Identify which cell holds the provided text, then report its [x, y] central coordinate. 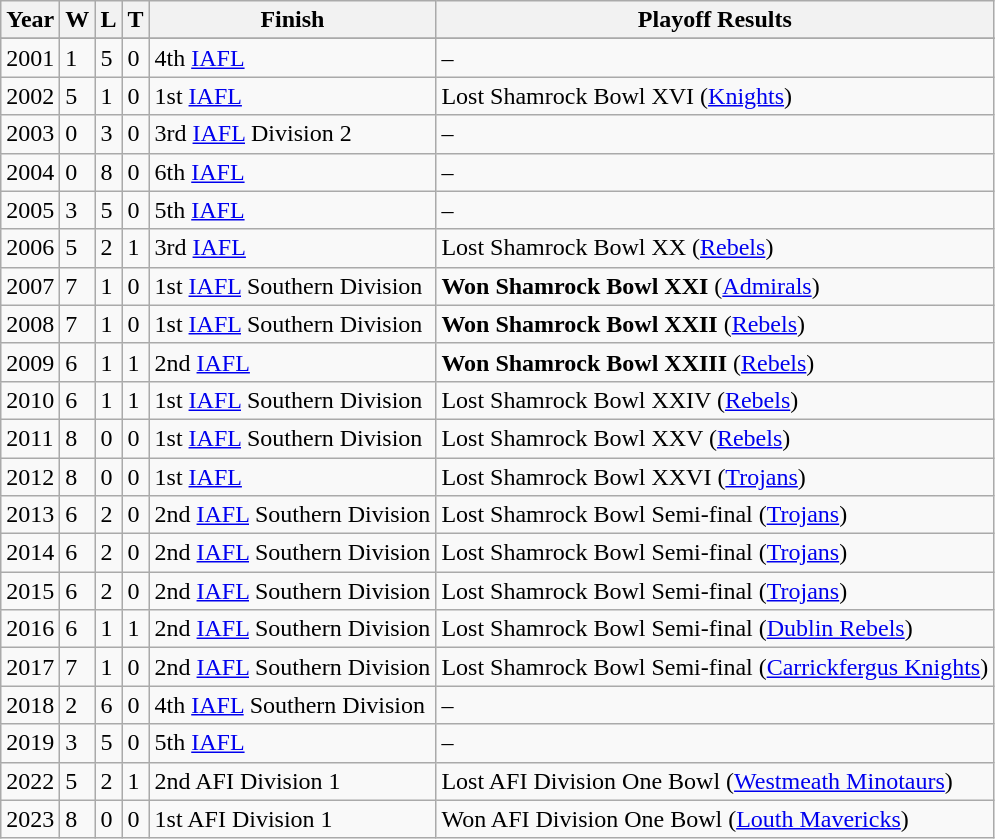
T [136, 20]
Lost Shamrock Bowl XXV (Rebels) [715, 438]
2nd IAFL [292, 362]
2012 [30, 477]
4th IAFL Southern Division [292, 705]
2003 [30, 134]
Lost Shamrock Bowl Semi-final (Dublin Rebels) [715, 629]
2008 [30, 324]
2013 [30, 515]
Lost Shamrock Bowl XX (Rebels) [715, 248]
2014 [30, 553]
4th IAFL [292, 58]
2022 [30, 781]
Year [30, 20]
2nd AFI Division 1 [292, 781]
2004 [30, 172]
2010 [30, 400]
Playoff Results [715, 20]
2001 [30, 58]
Lost AFI Division One Bowl (Westmeath Minotaurs) [715, 781]
2007 [30, 286]
2023 [30, 819]
2006 [30, 248]
Won Shamrock Bowl XXI (Admirals) [715, 286]
1st AFI Division 1 [292, 819]
Won Shamrock Bowl XXIII (Rebels) [715, 362]
2016 [30, 629]
3rd IAFL Division 2 [292, 134]
Won AFI Division One Bowl (Louth Mavericks) [715, 819]
2002 [30, 96]
Lost Shamrock Bowl Semi-final (Carrickfergus Knights) [715, 667]
6th IAFL [292, 172]
Lost Shamrock Bowl XVI (Knights) [715, 96]
2018 [30, 705]
2011 [30, 438]
2017 [30, 667]
2009 [30, 362]
2005 [30, 210]
W [78, 20]
Won Shamrock Bowl XXII (Rebels) [715, 324]
3rd IAFL [292, 248]
L [108, 20]
Lost Shamrock Bowl XXIV (Rebels) [715, 400]
2019 [30, 743]
Finish [292, 20]
2015 [30, 591]
Lost Shamrock Bowl XXVI (Trojans) [715, 477]
